From the cell containing the given text, extract its center point as [x, y] coordinate. 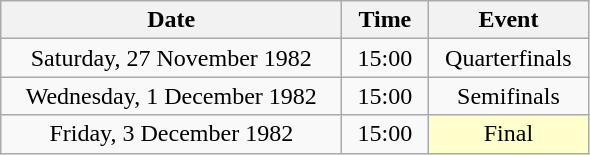
Friday, 3 December 1982 [172, 134]
Saturday, 27 November 1982 [172, 58]
Semifinals [508, 96]
Wednesday, 1 December 1982 [172, 96]
Final [508, 134]
Date [172, 20]
Quarterfinals [508, 58]
Event [508, 20]
Time [385, 20]
